Identify which cell holds the provided text, then report its [x, y] central coordinate. 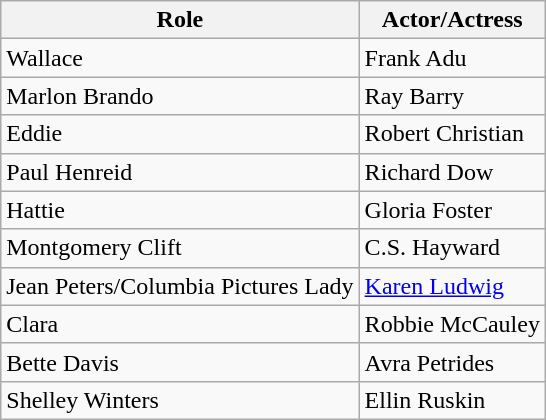
Robert Christian [452, 134]
Eddie [180, 134]
Frank Adu [452, 58]
Clara [180, 324]
Ellin Ruskin [452, 400]
Montgomery Clift [180, 248]
Role [180, 20]
Jean Peters/Columbia Pictures Lady [180, 286]
Bette Davis [180, 362]
Marlon Brando [180, 96]
Robbie McCauley [452, 324]
Hattie [180, 210]
Wallace [180, 58]
Richard Dow [452, 172]
Gloria Foster [452, 210]
Actor/Actress [452, 20]
Karen Ludwig [452, 286]
C.S. Hayward [452, 248]
Shelley Winters [180, 400]
Avra Petrides [452, 362]
Ray Barry [452, 96]
Paul Henreid [180, 172]
